Search for the cell housing the specified text and yield its (x, y) center coordinate. 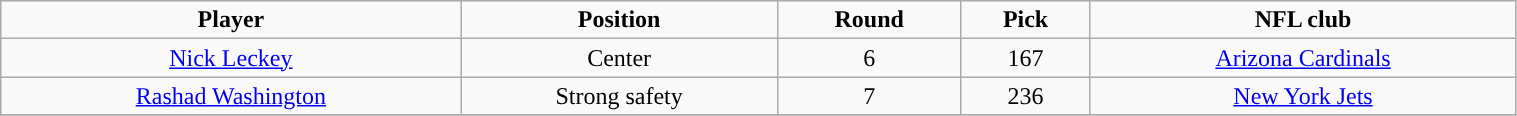
236 (1026, 96)
Pick (1026, 20)
7 (869, 96)
New York Jets (1303, 96)
6 (869, 58)
Center (619, 58)
Nick Leckey (231, 58)
Position (619, 20)
Arizona Cardinals (1303, 58)
Strong safety (619, 96)
Round (869, 20)
167 (1026, 58)
Rashad Washington (231, 96)
Player (231, 20)
NFL club (1303, 20)
